Return (x, y) of the center of cell containing provided text 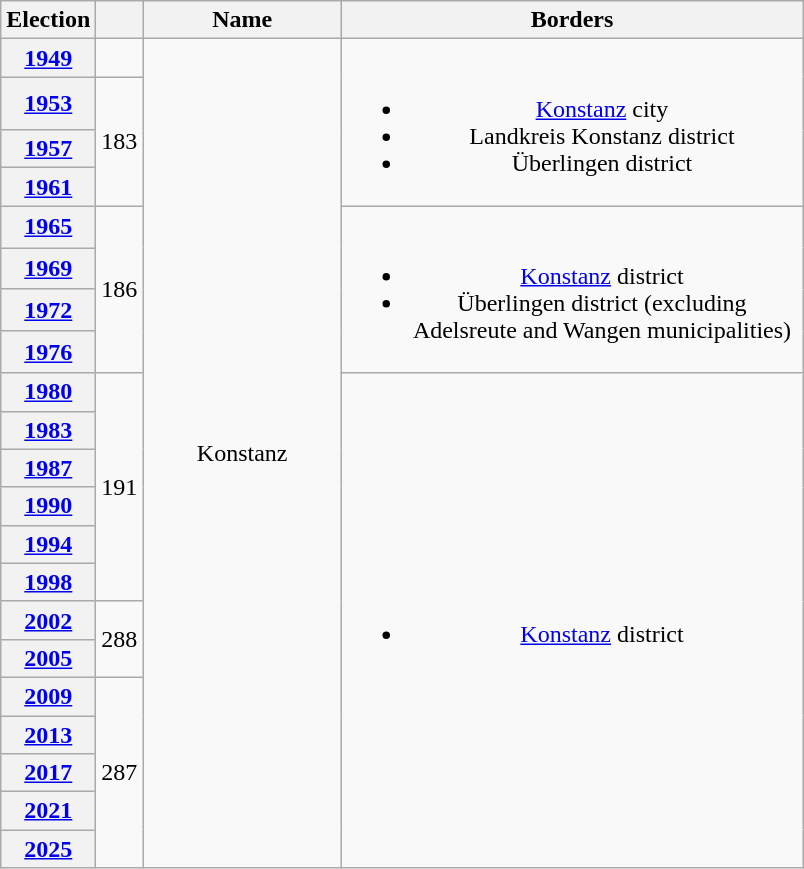
1949 (48, 58)
1983 (48, 430)
2025 (48, 849)
2013 (48, 735)
1980 (48, 392)
1998 (48, 582)
186 (120, 290)
Konstanz districtÜberlingen district (excluding Adelsreute and Wangen municipalities) (572, 290)
Konstanz (242, 454)
1994 (48, 544)
288 (120, 639)
191 (120, 487)
Election (48, 20)
1965 (48, 227)
2021 (48, 811)
1961 (48, 187)
2017 (48, 773)
Borders (572, 20)
1957 (48, 149)
1987 (48, 468)
Konstanz district (572, 620)
Konstanz cityLandkreis Konstanz districtÜberlingen district (572, 122)
2002 (48, 620)
183 (120, 142)
1990 (48, 506)
2009 (48, 696)
Name (242, 20)
2005 (48, 658)
1969 (48, 269)
1953 (48, 104)
287 (120, 772)
1972 (48, 310)
1976 (48, 352)
